Extract the (x, y) coordinate from the center of the cell holding the provided text.  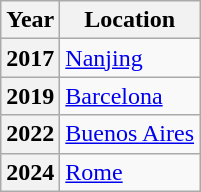
Barcelona (130, 96)
2024 (30, 172)
2017 (30, 58)
2019 (30, 96)
Location (130, 20)
Year (30, 20)
Rome (130, 172)
Buenos Aires (130, 134)
Nanjing (130, 58)
2022 (30, 134)
